Identify which cell holds the provided text, then report its (X, Y) central coordinate. 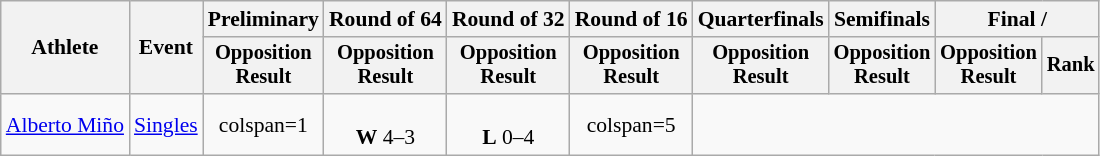
Athlete (65, 48)
Round of 64 (386, 19)
Final / (1017, 19)
colspan=1 (264, 124)
Preliminary (264, 19)
colspan=5 (632, 124)
Round of 16 (632, 19)
Event (166, 48)
Round of 32 (508, 19)
Rank (1071, 66)
Alberto Miño (65, 124)
L 0–4 (508, 124)
W 4–3 (386, 124)
Quarterfinals (761, 19)
Semifinals (882, 19)
Singles (166, 124)
